Extract the (X, Y) coordinate from the center of the cell holding the provided text.  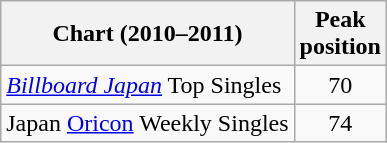
Billboard Japan Top Singles (148, 85)
74 (340, 123)
Peakposition (340, 34)
Japan Oricon Weekly Singles (148, 123)
70 (340, 85)
Chart (2010–2011) (148, 34)
